Scan for the cell matching the given text and deliver its [X, Y] coordinate at center. 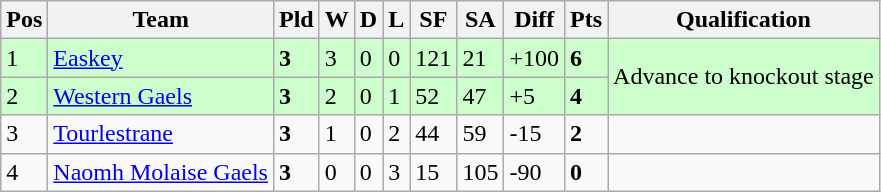
+5 [534, 96]
Easkey [161, 58]
D [368, 20]
-15 [534, 134]
6 [586, 58]
SA [480, 20]
Team [161, 20]
Advance to knockout stage [744, 77]
Diff [534, 20]
SF [434, 20]
Pos [24, 20]
W [336, 20]
-90 [534, 172]
Qualification [744, 20]
Pts [586, 20]
+100 [534, 58]
52 [434, 96]
47 [480, 96]
21 [480, 58]
105 [480, 172]
Pld [296, 20]
Naomh Molaise Gaels [161, 172]
59 [480, 134]
Tourlestrane [161, 134]
Western Gaels [161, 96]
44 [434, 134]
121 [434, 58]
15 [434, 172]
L [396, 20]
